Determine the [X, Y] coordinate at the center of the cell enclosing the given text.  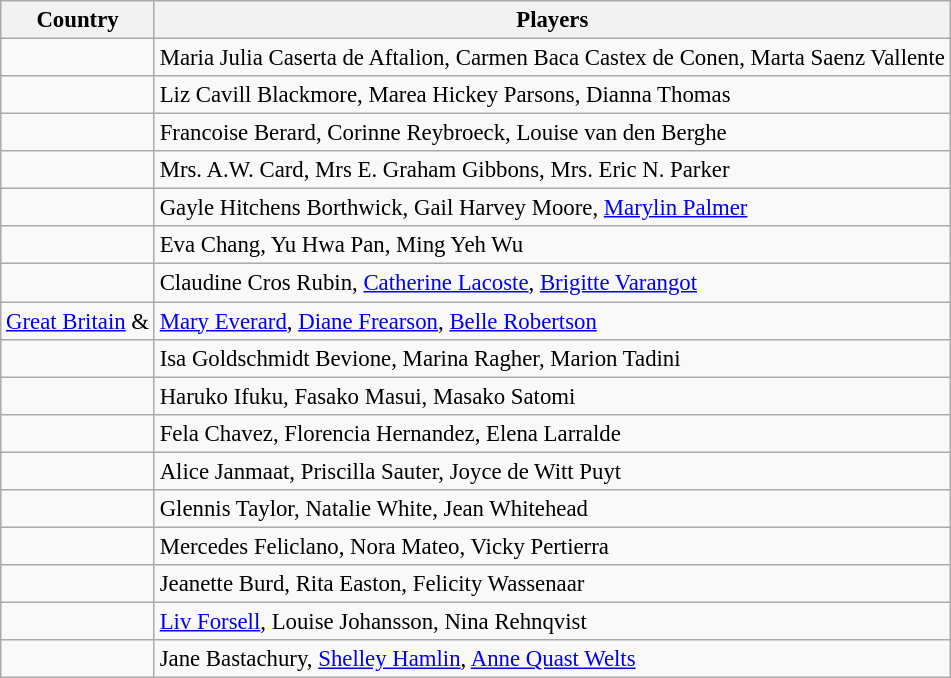
Mrs. A.W. Card, Mrs E. Graham Gibbons, Mrs. Eric N. Parker [552, 170]
Liv Forsell, Louise Johansson, Nina Rehnqvist [552, 621]
Glennis Taylor, Natalie White, Jean Whitehead [552, 509]
Alice Janmaat, Priscilla Sauter, Joyce de Witt Puyt [552, 471]
Jeanette Burd, Rita Easton, Felicity Wassenaar [552, 584]
Isa Goldschmidt Bevione, Marina Ragher, Marion Tadini [552, 358]
Players [552, 20]
Haruko Ifuku, Fasako Masui, Masako Satomi [552, 396]
Country [78, 20]
Maria Julia Caserta de Aftalion, Carmen Baca Castex de Conen, Marta Saenz Vallente [552, 58]
Mary Everard, Diane Frearson, Belle Robertson [552, 321]
Eva Chang, Yu Hwa Pan, Ming Yeh Wu [552, 245]
Francoise Berard, Corinne Reybroeck, Louise van den Berghe [552, 133]
Liz Cavill Blackmore, Marea Hickey Parsons, Dianna Thomas [552, 95]
Mercedes Feliclano, Nora Mateo, Vicky Pertierra [552, 546]
Claudine Cros Rubin, Catherine Lacoste, Brigitte Varangot [552, 283]
Fela Chavez, Florencia Hernandez, Elena Larralde [552, 433]
Gayle Hitchens Borthwick, Gail Harvey Moore, Marylin Palmer [552, 208]
Jane Bastachury, Shelley Hamlin, Anne Quast Welts [552, 659]
Great Britain & [78, 321]
